Find where the given text appears and provide that cell's center as [x, y] coordinate. 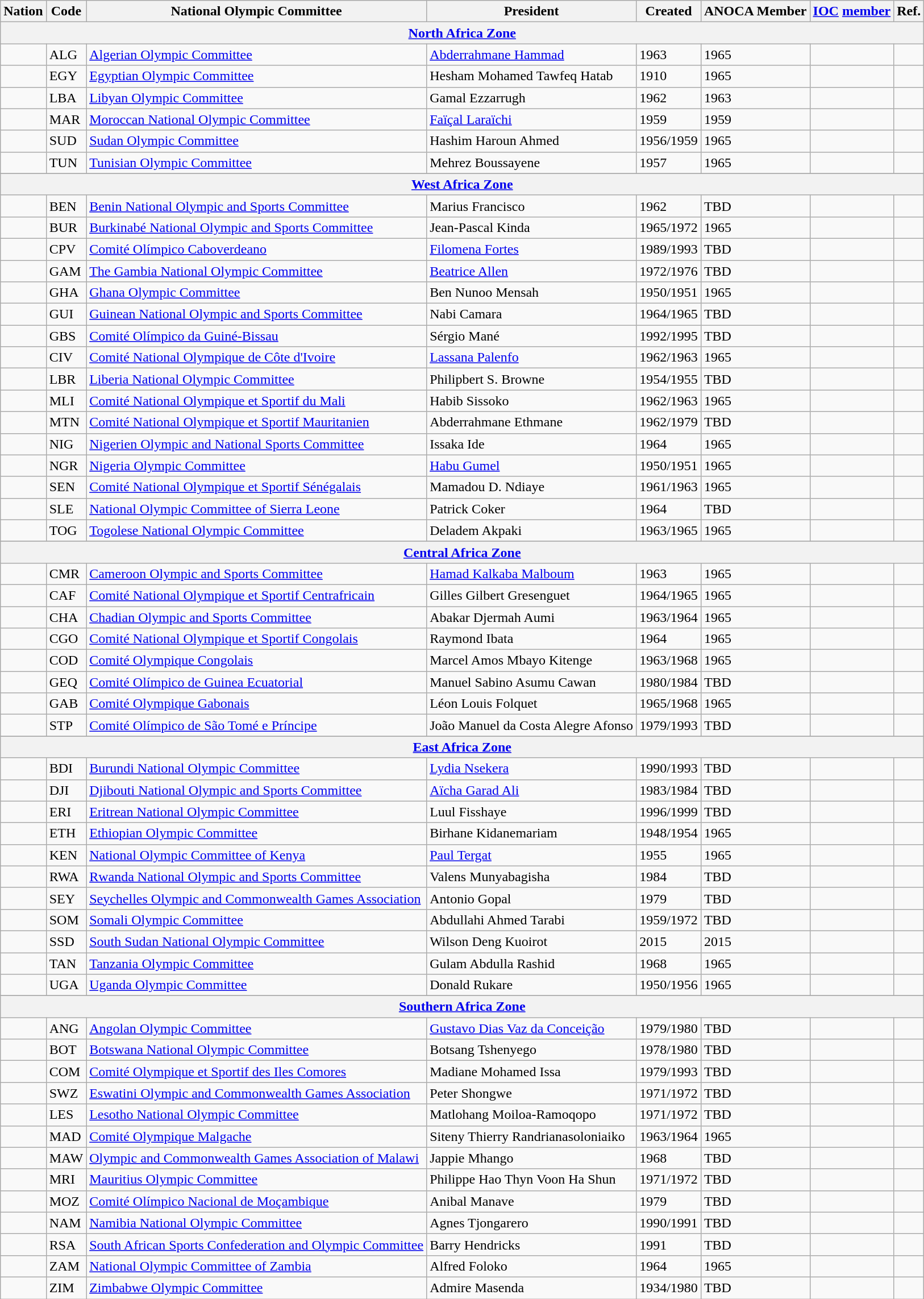
South African Sports Confederation and Olympic Committee [257, 1244]
Algerian Olympic Committee [257, 55]
Abakar Djermah Aumi [532, 617]
MAW [66, 1158]
Mehrez Boussayene [532, 163]
Liberia National Olympic Committee [257, 379]
Anibal Manave [532, 1201]
João Manuel da Costa Alegre Afonso [532, 725]
Gulam Abdulla Rashid [532, 964]
Southern Africa Zone [463, 1007]
Paul Tergat [532, 855]
NIG [66, 444]
1955 [669, 855]
SWZ [66, 1093]
Agnes Tjongarero [532, 1223]
Wilson Deng Kuoirot [532, 941]
Valens Munyabagisha [532, 877]
National Olympic Committee of Zambia [257, 1266]
Guinean National Olympic and Sports Committee [257, 314]
ALG [66, 55]
UGA [66, 985]
Comité National Olympique et Sportif du Mali [257, 401]
Cameroon Olympic and Sports Committee [257, 574]
Tunisian Olympic Committee [257, 163]
Aïcha Garad Ali [532, 790]
SLE [66, 509]
Madiane Mohamed Issa [532, 1072]
SUD [66, 141]
Luul Fisshaye [532, 812]
SEN [66, 487]
Manuel Sabino Asumu Cawan [532, 682]
CIV [66, 358]
1956/1959 [669, 141]
BDI [66, 769]
Comité National Olympique et Sportif Sénégalais [257, 487]
Uganda Olympic Committee [257, 985]
Namibia National Olympic Committee [257, 1223]
Burundi National Olympic Committee [257, 769]
1996/1999 [669, 812]
1980/1984 [669, 682]
National Olympic Committee of Sierra Leone [257, 509]
Olympic and Commonwealth Games Association of Malawi [257, 1158]
MOZ [66, 1201]
Comité Olímpico Nacional de Moçambique [257, 1201]
Ref. [909, 11]
Matlohang Moiloa-Ramoqopo [532, 1115]
TUN [66, 163]
Moroccan National Olympic Committee [257, 119]
Comité Olympique Gabonais [257, 704]
MAD [66, 1136]
Comité Olympique Malgache [257, 1136]
President [532, 11]
SOM [66, 920]
Marcel Amos Mbayo Kitenge [532, 661]
Gamal Ezzarrugh [532, 98]
Abdullahi Ahmed Tarabi [532, 920]
NGR [66, 466]
CAF [66, 595]
1959/1972 [669, 920]
COD [66, 661]
1910 [669, 76]
Gustavo Dias Vaz da Conceição [532, 1028]
Donald Rukare [532, 985]
Eswatini Olympic and Commonwealth Games Association [257, 1093]
Ethiopian Olympic Committee [257, 833]
ERI [66, 812]
EGY [66, 76]
Lassana Palenfo [532, 358]
National Olympic Committee [257, 11]
1991 [669, 1244]
Antonio Gopal [532, 898]
Jappie Mhango [532, 1158]
ANG [66, 1028]
1962/1979 [669, 422]
Lydia Nsekera [532, 769]
1963/1968 [669, 661]
ZIM [66, 1288]
Code [66, 11]
GAM [66, 271]
Djibouti National Olympic and Sports Committee [257, 790]
Zimbabwe Olympic Committee [257, 1288]
Comité National Olympique et Sportif Mauritanien [257, 422]
East Africa Zone [463, 747]
Filomena Fortes [532, 249]
1972/1976 [669, 271]
Comité Olímpico de São Tomé e Príncipe [257, 725]
Habib Sissoko [532, 401]
1934/1980 [669, 1288]
1992/1995 [669, 336]
Deladem Akpaki [532, 530]
LBA [66, 98]
MAR [66, 119]
West Africa Zone [463, 184]
1978/1980 [669, 1050]
Nigeria Olympic Committee [257, 466]
Chadian Olympic and Sports Committee [257, 617]
Sérgio Mané [532, 336]
NAM [66, 1223]
CGO [66, 639]
ZAM [66, 1266]
Sudan Olympic Committee [257, 141]
ETH [66, 833]
COM [66, 1072]
Habu Gumel [532, 466]
LES [66, 1115]
Comité Olympique Congolais [257, 661]
KEN [66, 855]
Somali Olympic Committee [257, 920]
SEY [66, 898]
IOC member [852, 11]
National Olympic Committee of Kenya [257, 855]
Benin National Olympic and Sports Committee [257, 206]
1950/1956 [669, 985]
Abderrahmane Hammad [532, 55]
1965/1972 [669, 227]
Botsang Tshenyego [532, 1050]
Hamad Kalkaba Malboum [532, 574]
TAN [66, 964]
Comité National Olympique de Côte d'Ivoire [257, 358]
Ghana Olympic Committee [257, 293]
Mauritius Olympic Committee [257, 1180]
Patrick Coker [532, 509]
Léon Louis Folquet [532, 704]
1989/1993 [669, 249]
Nigerien Olympic and National Sports Committee [257, 444]
Gilles Gilbert Gresenguet [532, 595]
1957 [669, 163]
STP [66, 725]
Botswana National Olympic Committee [257, 1050]
Issaka Ide [532, 444]
CPV [66, 249]
MRI [66, 1180]
Comité Olímpico de Guinea Ecuatorial [257, 682]
Faïçal Laraïchi [532, 119]
CMR [66, 574]
RSA [66, 1244]
Togolese National Olympic Committee [257, 530]
GAB [66, 704]
Philipbert S. Browne [532, 379]
GHA [66, 293]
Comité Olympique et Sportif des Iles Comores [257, 1072]
Hashim Haroun Ahmed [532, 141]
Raymond Ibata [532, 639]
Angolan Olympic Committee [257, 1028]
BUR [66, 227]
Philippe Hao Thyn Voon Ha Shun [532, 1180]
1983/1984 [669, 790]
Comité Olímpico da Guiné-Bissau [257, 336]
1990/1991 [669, 1223]
Eritrean National Olympic Committee [257, 812]
Barry Hendricks [532, 1244]
1984 [669, 877]
MLI [66, 401]
1963/1965 [669, 530]
Created [669, 11]
Tanzania Olympic Committee [257, 964]
Peter Shongwe [532, 1093]
Jean-Pascal Kinda [532, 227]
Comité Olímpico Caboverdeano [257, 249]
LBR [66, 379]
MTN [66, 422]
Nation [23, 11]
Central Africa Zone [463, 552]
Beatrice Allen [532, 271]
Hesham Mohamed Tawfeq Hatab [532, 76]
SSD [66, 941]
Seychelles Olympic and Commonwealth Games Association [257, 898]
Lesotho National Olympic Committee [257, 1115]
BOT [66, 1050]
GBS [66, 336]
South Sudan National Olympic Committee [257, 941]
North Africa Zone [463, 33]
ANOCA Member [755, 11]
Admire Masenda [532, 1288]
1965/1968 [669, 704]
CHA [66, 617]
1961/1963 [669, 487]
RWA [66, 877]
Nabi Camara [532, 314]
GEQ [66, 682]
Siteny Thierry Randrianasoloniaiko [532, 1136]
Libyan Olympic Committee [257, 98]
Comité National Olympique et Sportif Centrafricain [257, 595]
Birhane Kidanemariam [532, 833]
TOG [66, 530]
Marius Francisco [532, 206]
BEN [66, 206]
DJI [66, 790]
1979/1980 [669, 1028]
Comité National Olympique et Sportif Congolais [257, 639]
Burkinabé National Olympic and Sports Committee [257, 227]
1954/1955 [669, 379]
Ben Nunoo Mensah [532, 293]
1990/1993 [669, 769]
Alfred Foloko [532, 1266]
GUI [66, 314]
Mamadou D. Ndiaye [532, 487]
1948/1954 [669, 833]
Abderrahmane Ethmane [532, 422]
Rwanda National Olympic and Sports Committee [257, 877]
The Gambia National Olympic Committee [257, 271]
Egyptian Olympic Committee [257, 76]
